From the cell containing the given text, extract its center point as [x, y] coordinate. 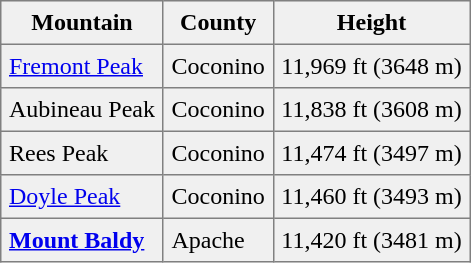
11,838 ft (3608 m) [372, 110]
11,460 ft (3493 m) [372, 197]
Mount Baldy [82, 240]
Doyle Peak [82, 197]
County [218, 23]
Fremont Peak [82, 66]
11,420 ft (3481 m) [372, 240]
Height [372, 23]
11,969 ft (3648 m) [372, 66]
11,474 ft (3497 m) [372, 153]
Mountain [82, 23]
Apache [218, 240]
Aubineau Peak [82, 110]
Rees Peak [82, 153]
